Pinpoint the cell where the given text exists, returning its [X, Y] midpoint coordinate. 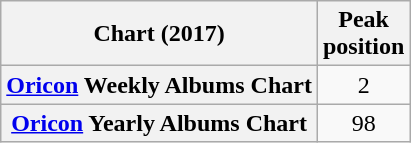
98 [363, 123]
Oricon Yearly Albums Chart [160, 123]
Peakposition [363, 34]
Chart (2017) [160, 34]
2 [363, 85]
Oricon Weekly Albums Chart [160, 85]
